Determine the [X, Y] coordinate at the center of the cell enclosing the given text.  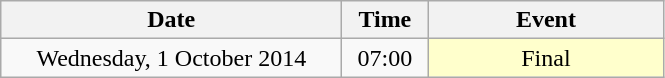
07:00 [385, 58]
Time [385, 20]
Event [546, 20]
Wednesday, 1 October 2014 [172, 58]
Date [172, 20]
Final [546, 58]
